From the cell containing the given text, extract its center point as [X, Y] coordinate. 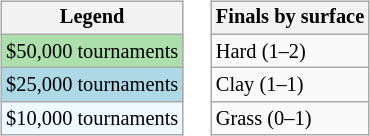
Clay (1–1) [290, 85]
$50,000 tournaments [92, 51]
Hard (1–2) [290, 51]
Finals by surface [290, 18]
$25,000 tournaments [92, 85]
Grass (0–1) [290, 119]
Legend [92, 18]
$10,000 tournaments [92, 119]
